Search for the cell housing the specified text and yield its [X, Y] center coordinate. 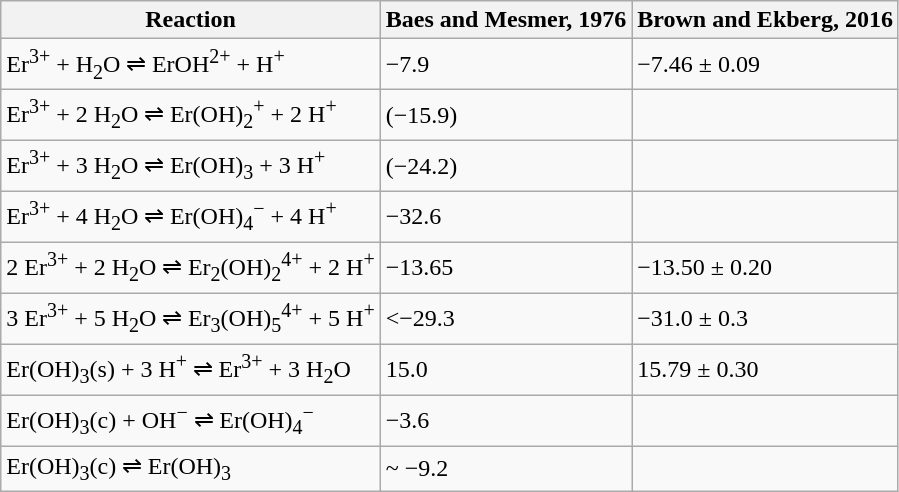
~ −9.2 [506, 469]
−32.6 [506, 216]
(−24.2) [506, 166]
Brown and Ekberg, 2016 [766, 20]
Er(OH)3(c) ⇌ Er(OH)3 [190, 469]
Er3+ + 4 H2O ⇌ Er(OH)4− + 4 H+ [190, 216]
15.79 ± 0.30 [766, 370]
Er3+ + 3 H2O ⇌ Er(OH)3 + 3 H+ [190, 166]
3 Er3+ + 5 H2O ⇌ Er3(OH)54+ + 5 H+ [190, 318]
−31.0 ± 0.3 [766, 318]
Er(OH)3(c) + OH− ⇌ Er(OH)4− [190, 420]
(−15.9) [506, 116]
15.0 [506, 370]
−13.50 ± 0.20 [766, 268]
Reaction [190, 20]
Er3+ + 2 H2O ⇌ Er(OH)2+ + 2 H+ [190, 116]
Baes and Mesmer, 1976 [506, 20]
−7.46 ± 0.09 [766, 64]
Er(OH)3(s) + 3 H+ ⇌ Er3+ + 3 H2O [190, 370]
Er3+ + H2O ⇌ ErOH2+ + H+ [190, 64]
2 Er3+ + 2 H2O ⇌ Er2(OH)24+ + 2 H+ [190, 268]
−3.6 [506, 420]
−7.9 [506, 64]
−13.65 [506, 268]
<−29.3 [506, 318]
